Return [X, Y] of the center of cell containing provided text 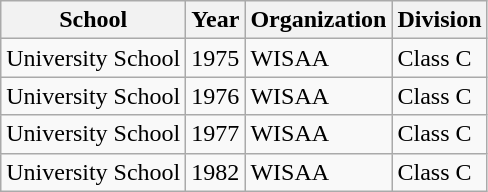
Organization [318, 20]
Year [216, 20]
1977 [216, 134]
1976 [216, 96]
1982 [216, 172]
Division [440, 20]
1975 [216, 58]
School [94, 20]
